For the text-containing cell, return its midpoint in [X, Y] coordinate format. 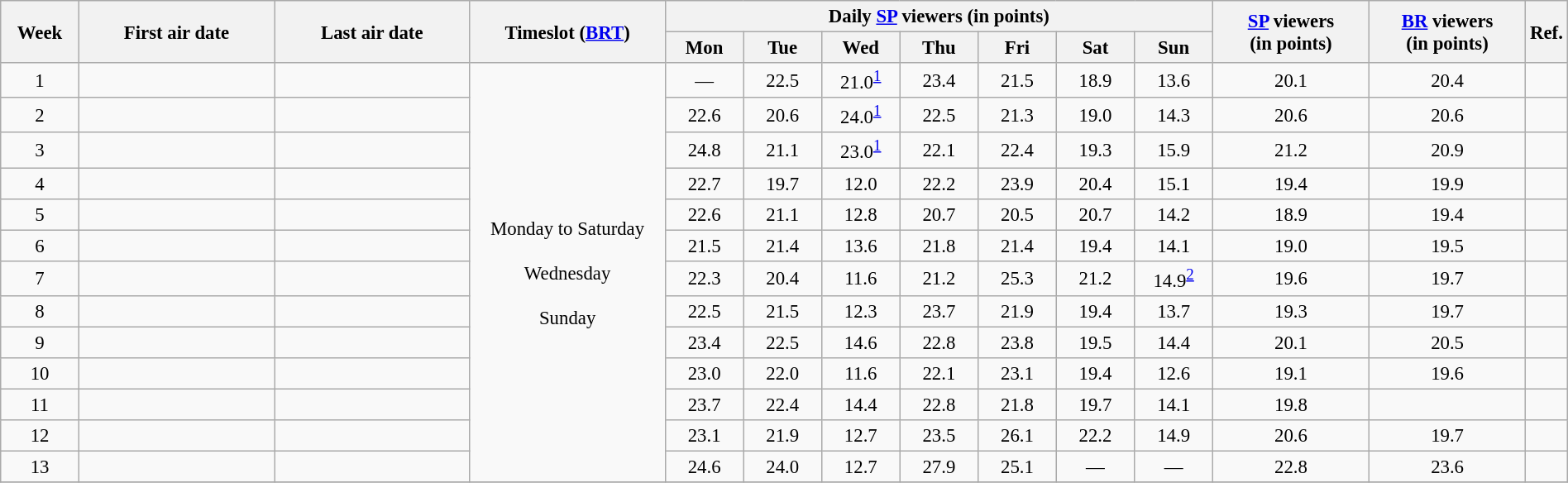
27.9 [939, 467]
Monday to SaturdayWednesdaySunday [567, 273]
Ref. [1546, 31]
14.6 [860, 342]
Sat [1095, 48]
22.7 [705, 184]
7 [40, 278]
12.8 [860, 214]
12.6 [1174, 374]
1 [40, 80]
14.3 [1174, 115]
6 [40, 246]
5 [40, 214]
23.0 [705, 374]
8 [40, 312]
First air date [176, 31]
14.9 [1174, 436]
Timeslot (BRT) [567, 31]
25.1 [1017, 467]
13.7 [1174, 312]
22.0 [782, 374]
Fri [1017, 48]
19.8 [1290, 404]
23.5 [939, 436]
23.8 [1017, 342]
15.9 [1174, 150]
14.2 [1174, 214]
15.1 [1174, 184]
21.01 [860, 80]
23.01 [860, 150]
13 [40, 467]
11 [40, 404]
24.0 [782, 467]
4 [40, 184]
25.3 [1017, 278]
12.3 [860, 312]
2 [40, 115]
23.6 [1447, 467]
Tue [782, 48]
23.9 [1017, 184]
14.92 [1174, 278]
22.3 [705, 278]
12 [40, 436]
Sun [1174, 48]
12.0 [860, 184]
Last air date [372, 31]
26.1 [1017, 436]
24.6 [705, 467]
19.9 [1447, 184]
21.3 [1017, 115]
Mon [705, 48]
19.1 [1290, 374]
9 [40, 342]
20.9 [1447, 150]
Daily SP viewers (in points) [939, 17]
24.8 [705, 150]
Week [40, 31]
BR viewers(in points) [1447, 31]
Thu [939, 48]
Wed [860, 48]
3 [40, 150]
10 [40, 374]
SP viewers(in points) [1290, 31]
24.01 [860, 115]
